Pinpoint the cell where the given text exists, returning its [x, y] midpoint coordinate. 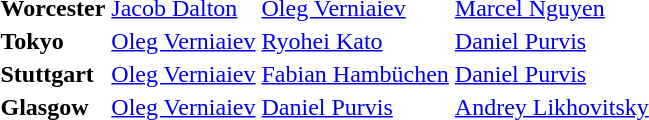
Fabian Hambüchen [355, 74]
Ryohei Kato [355, 41]
